For the text-containing cell, return its midpoint in (X, Y) coordinate format. 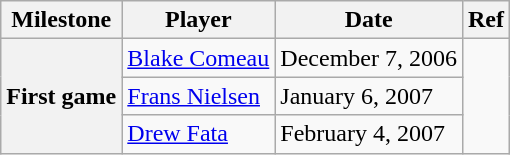
December 7, 2006 (369, 58)
Player (198, 20)
Ref (486, 20)
Milestone (62, 20)
Blake Comeau (198, 58)
Frans Nielsen (198, 96)
January 6, 2007 (369, 96)
Date (369, 20)
February 4, 2007 (369, 134)
Drew Fata (198, 134)
First game (62, 96)
